Detect which cell encompasses the target text, then output its (X, Y) center coordinate. 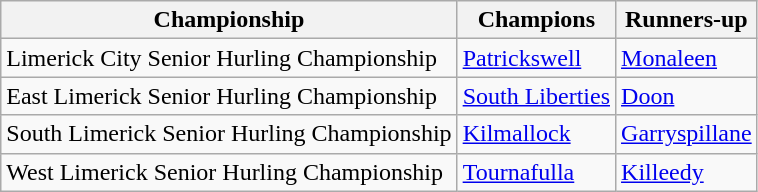
Tournafulla (536, 172)
Championship (229, 20)
Killeedy (687, 172)
Champions (536, 20)
South Limerick Senior Hurling Championship (229, 134)
West Limerick Senior Hurling Championship (229, 172)
Runners-up (687, 20)
Garryspillane (687, 134)
Limerick City Senior Hurling Championship (229, 58)
Patrickswell (536, 58)
Doon (687, 96)
Kilmallock (536, 134)
Monaleen (687, 58)
East Limerick Senior Hurling Championship (229, 96)
South Liberties (536, 96)
